Search for the cell housing the specified text and yield its [X, Y] center coordinate. 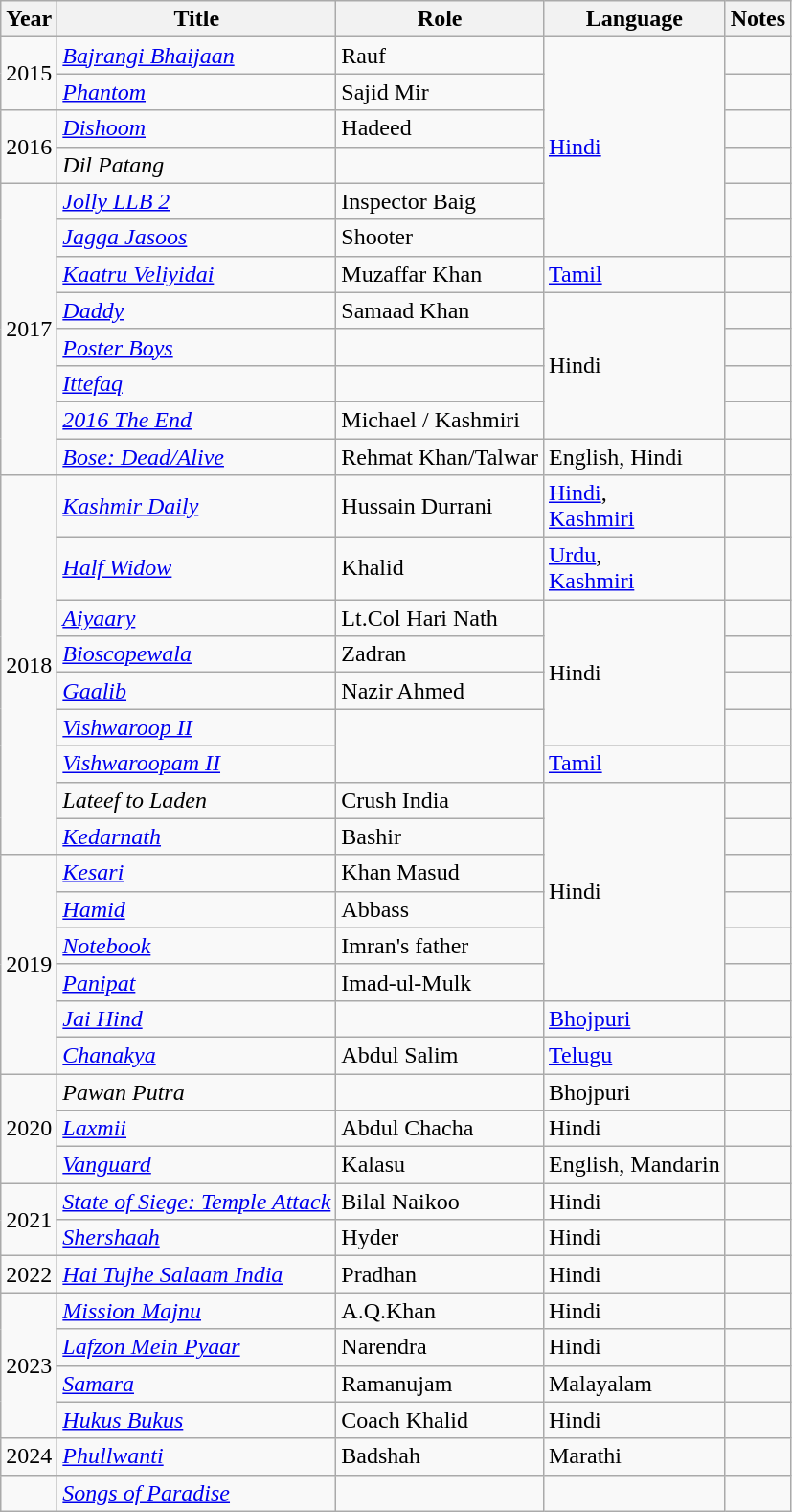
Chanakya [197, 1055]
Laxmii [197, 1129]
Phantom [197, 92]
2022 [29, 1274]
Coach Khalid [441, 1420]
Notebook [197, 946]
Vanguard [197, 1165]
Poster Boys [197, 347]
English, Hindi [634, 457]
Half Widow [197, 569]
Abdul Salim [441, 1055]
Vishwaroopam II [197, 764]
Zadran [441, 654]
Lateef to Laden [197, 800]
Lt.Col Hari Nath [441, 618]
Bajrangi Bhaijaan [197, 56]
2021 [29, 1220]
Panipat [197, 982]
Telugu [634, 1055]
Hadeed [441, 128]
Abbass [441, 909]
Inspector Baig [441, 201]
Imran's father [441, 946]
Daddy [197, 310]
2016 [29, 147]
English, Mandarin [634, 1165]
2019 [29, 964]
Bioscopewala [197, 654]
Samara [197, 1384]
State of Siege: Temple Attack [197, 1202]
Aiyaary [197, 618]
Kedarnath [197, 836]
Phullwanti [197, 1456]
Ramanujam [441, 1384]
Language [634, 19]
Dishoom [197, 128]
Malayalam [634, 1384]
Bashir [441, 836]
Vishwaroop II [197, 727]
Lafzon Mein Pyaar [197, 1347]
Marathi [634, 1456]
2023 [29, 1365]
Pawan Putra [197, 1091]
Jagga Jasoos [197, 238]
Sajid Mir [441, 92]
Kesari [197, 873]
Khalid [441, 569]
Narendra [441, 1347]
Hukus Bukus [197, 1420]
Shooter [441, 238]
Muzaffar Khan [441, 274]
Notes [758, 19]
Gaalib [197, 691]
2020 [29, 1128]
Role [441, 19]
Kashmir Daily [197, 506]
Mission Majnu [197, 1311]
Pradhan [441, 1274]
2015 [29, 74]
Year [29, 19]
Rauf [441, 56]
Khan Masud [441, 873]
Hindi,Kashmiri [634, 506]
2024 [29, 1456]
Jai Hind [197, 1019]
Michael / Kashmiri [441, 420]
Songs of Paradise [197, 1493]
Shershaah [197, 1238]
Kalasu [441, 1165]
Rehmat Khan/Talwar [441, 457]
Hussain Durrani [441, 506]
2018 [29, 665]
2016 The End [197, 420]
Title [197, 19]
Crush India [441, 800]
2017 [29, 329]
Abdul Chacha [441, 1129]
Nazir Ahmed [441, 691]
Hyder [441, 1238]
Bilal Naikoo [441, 1202]
Jolly LLB 2 [197, 201]
Hai Tujhe Salaam India [197, 1274]
Hamid [197, 909]
Bose: Dead/Alive [197, 457]
Dil Patang [197, 165]
Samaad Khan [441, 310]
A.Q.Khan [441, 1311]
Kaatru Veliyidai [197, 274]
Ittefaq [197, 383]
Badshah [441, 1456]
Urdu,Kashmiri [634, 569]
Imad-ul-Mulk [441, 982]
